Pinpoint the cell where the given text exists, returning its (x, y) midpoint coordinate. 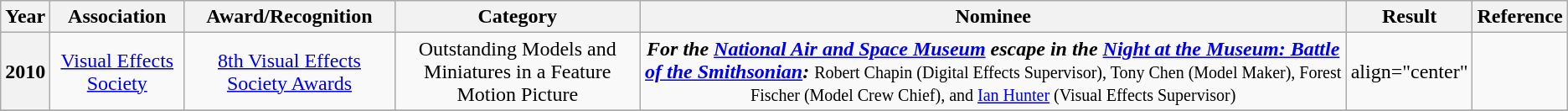
Visual Effects Society (117, 71)
Association (117, 17)
Nominee (993, 17)
Award/Recognition (290, 17)
Outstanding Models and Miniatures in a Feature Motion Picture (518, 71)
Reference (1519, 17)
align="center" (1409, 71)
Category (518, 17)
8th Visual Effects Society Awards (290, 71)
Year (25, 17)
Result (1409, 17)
2010 (25, 71)
